For the text-containing cell, return its midpoint in [x, y] coordinate format. 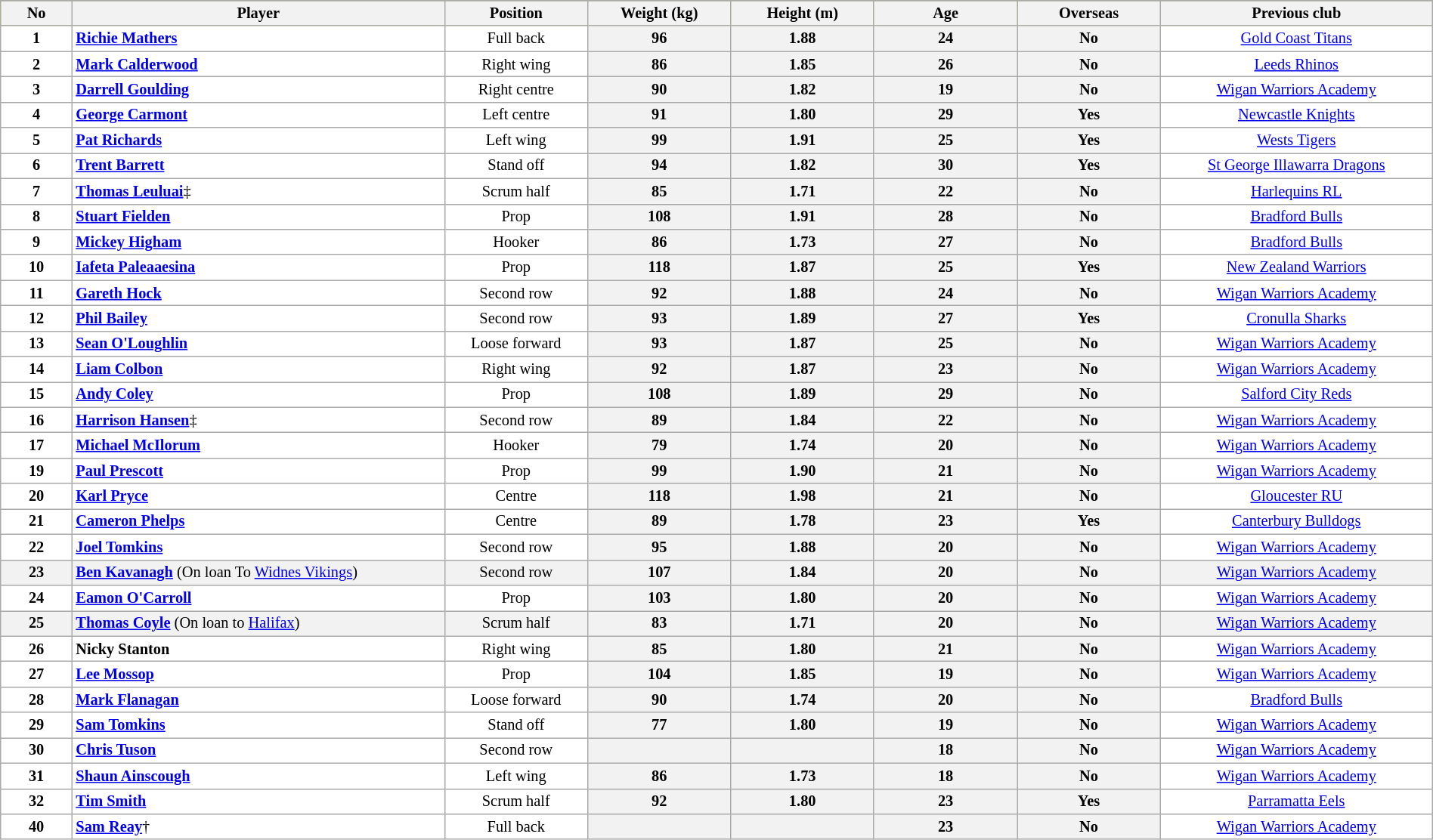
Gold Coast Titans [1296, 39]
5 [36, 141]
12 [36, 318]
77 [659, 725]
1 [36, 39]
79 [659, 445]
Canterbury Bulldogs [1296, 521]
Cameron Phelps [258, 521]
Mickey Higham [258, 242]
Weight (kg) [659, 13]
Richie Mathers [258, 39]
Shaun Ainscough [258, 776]
Gareth Hock [258, 293]
Mark Calderwood [258, 64]
Right centre [515, 89]
New Zealand Warriors [1296, 267]
Left centre [515, 115]
Overseas [1088, 13]
40 [36, 826]
11 [36, 293]
32 [36, 801]
1.98 [803, 496]
Nicky Stanton [258, 649]
Cronulla Sharks [1296, 318]
10 [36, 267]
13 [36, 344]
Thomas Coyle (On loan to Halifax) [258, 623]
6 [36, 165]
Height (m) [803, 13]
3 [36, 89]
Thomas Leuluai‡ [258, 191]
Player [258, 13]
George Carmont [258, 115]
91 [659, 115]
Michael McIlorum [258, 445]
96 [659, 39]
14 [36, 369]
Eamon O'Carroll [258, 598]
Salford City Reds [1296, 394]
Andy Coley [258, 394]
Harrison Hansen‡ [258, 420]
94 [659, 165]
4 [36, 115]
Trent Barrett [258, 165]
Tim Smith [258, 801]
104 [659, 674]
15 [36, 394]
Mark Flanagan [258, 699]
Sean O'Loughlin [258, 344]
8 [36, 217]
Ben Kavanagh (On loan To Widnes Vikings) [258, 573]
17 [36, 445]
1.78 [803, 521]
Age [945, 13]
Chris Tuson [258, 750]
Liam Colbon [258, 369]
107 [659, 573]
Harlequins RL [1296, 191]
2 [36, 64]
Stuart Fielden [258, 217]
Parramatta Eels [1296, 801]
Darrell Goulding [258, 89]
Sam Tomkins [258, 725]
7 [36, 191]
Joel Tomkins [258, 547]
95 [659, 547]
Iafeta Paleaaesina [258, 267]
St George Illawarra Dragons [1296, 165]
Leeds Rhinos [1296, 64]
Wests Tigers [1296, 141]
103 [659, 598]
Newcastle Knights [1296, 115]
83 [659, 623]
Paul Prescott [258, 471]
Lee Mossop [258, 674]
Previous club [1296, 13]
1.90 [803, 471]
Sam Reay† [258, 826]
Karl Pryce [258, 496]
Phil Bailey [258, 318]
Pat Richards [258, 141]
31 [36, 776]
Gloucester RU [1296, 496]
9 [36, 242]
Position [515, 13]
16 [36, 420]
